Scan for the cell matching the given text and deliver its [X, Y] coordinate at center. 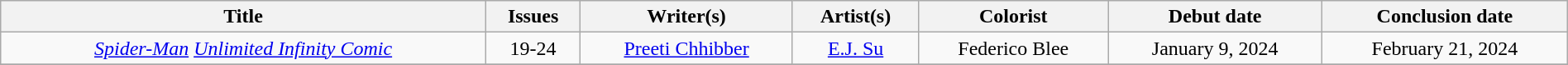
19-24 [533, 48]
Issues [533, 17]
Spider-Man Unlimited Infinity Comic [243, 48]
Title [243, 17]
Federico Blee [1014, 48]
E.J. Su [855, 48]
Colorist [1014, 17]
February 21, 2024 [1446, 48]
Artist(s) [855, 17]
Preeti Chhibber [686, 48]
Writer(s) [686, 17]
Debut date [1216, 17]
Conclusion date [1446, 17]
January 9, 2024 [1216, 48]
